Capture the cell that displays the provided text and extract its (x, y) central coordinate. 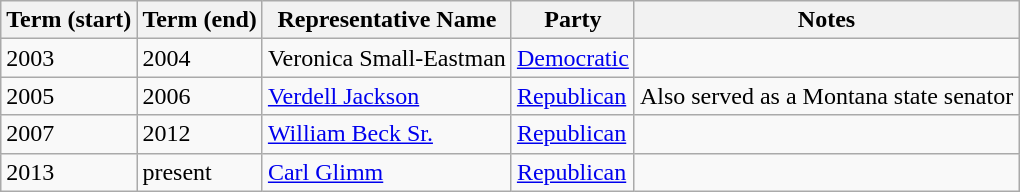
2006 (200, 96)
2005 (69, 96)
2007 (69, 134)
Notes (826, 20)
Carl Glimm (386, 172)
Veronica Small-Eastman (386, 58)
2003 (69, 58)
Term (start) (69, 20)
2013 (69, 172)
William Beck Sr. (386, 134)
Verdell Jackson (386, 96)
Also served as a Montana state senator (826, 96)
2004 (200, 58)
Democratic (572, 58)
Party (572, 20)
Term (end) (200, 20)
2012 (200, 134)
present (200, 172)
Representative Name (386, 20)
